Detect which cell encompasses the target text, then output its (x, y) center coordinate. 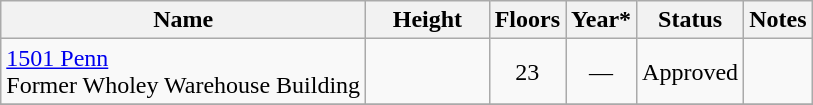
Notes (778, 20)
23 (527, 72)
Floors (527, 20)
1501 Penn Former Wholey Warehouse Building (184, 72)
Year* (602, 20)
Status (690, 20)
Approved (690, 72)
— (602, 72)
Height (428, 20)
Name (184, 20)
